Capture the cell that displays the provided text and extract its [x, y] central coordinate. 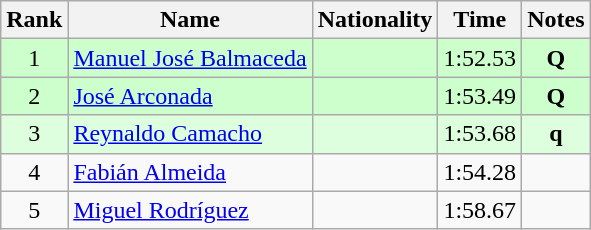
Nationality [375, 20]
1:54.28 [480, 172]
1 [34, 58]
q [556, 134]
Manuel José Balmaceda [190, 58]
Rank [34, 20]
2 [34, 96]
Time [480, 20]
Notes [556, 20]
5 [34, 210]
José Arconada [190, 96]
3 [34, 134]
1:52.53 [480, 58]
Fabián Almeida [190, 172]
1:53.49 [480, 96]
1:53.68 [480, 134]
Miguel Rodríguez [190, 210]
Reynaldo Camacho [190, 134]
1:58.67 [480, 210]
Name [190, 20]
4 [34, 172]
